Extract the (x, y) coordinate from the center of the cell holding the provided text.  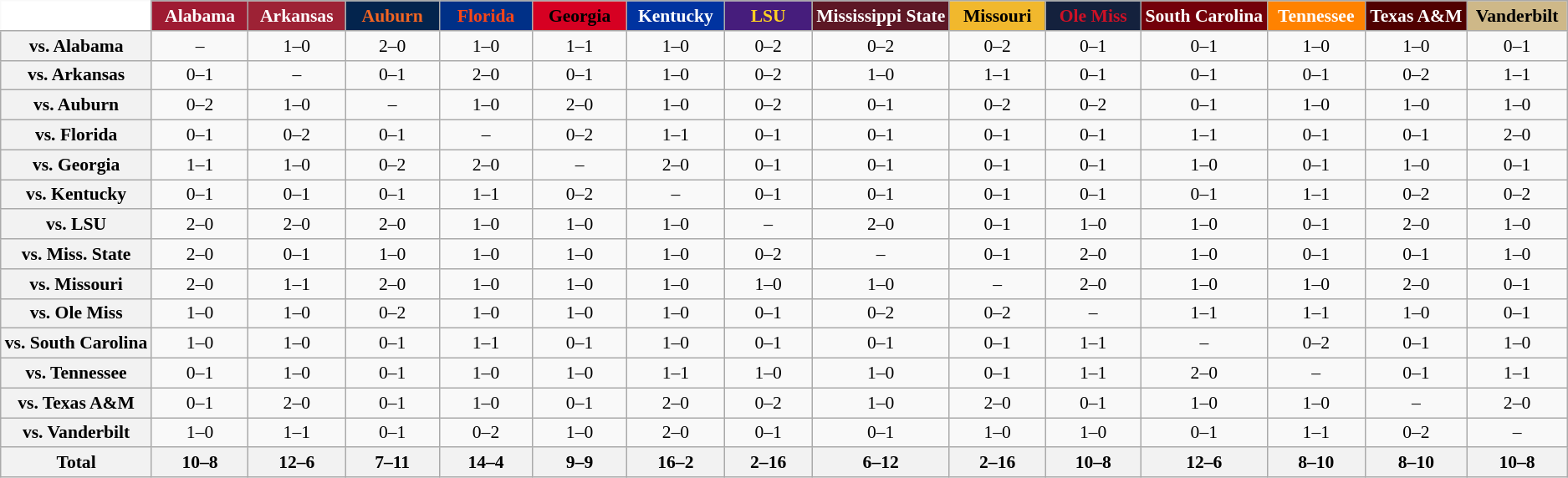
LSU (768, 16)
vs. Tennessee (77, 374)
vs. Alabama (77, 46)
Vanderbilt (1517, 16)
vs. Miss. State (77, 254)
vs. South Carolina (77, 343)
vs. Georgia (77, 165)
vs. Texas A&M (77, 403)
16–2 (676, 463)
Alabama (199, 16)
vs. Kentucky (77, 195)
9–9 (580, 463)
Ole Miss (1093, 16)
vs. Arkansas (77, 75)
Auburn (392, 16)
South Carolina (1204, 16)
Total (77, 463)
Tennessee (1316, 16)
14–4 (485, 463)
Georgia (580, 16)
vs. Vanderbilt (77, 433)
7–11 (392, 463)
vs. Ole Miss (77, 313)
Mississippi State (881, 16)
Florida (485, 16)
Texas A&M (1416, 16)
Missouri (997, 16)
6–12 (881, 463)
vs. Missouri (77, 284)
vs. LSU (77, 225)
Kentucky (676, 16)
vs. Florida (77, 135)
Arkansas (297, 16)
vs. Auburn (77, 105)
